Return the (x, y) coordinate for the center point of the cell that contains the specified text.  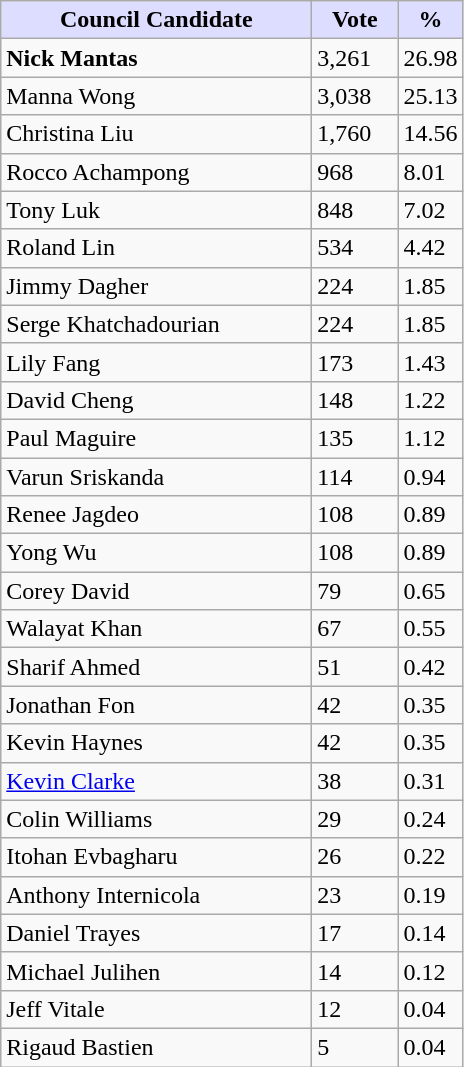
Jimmy Dagher (156, 286)
Lily Fang (156, 362)
0.55 (430, 629)
Rigaud Bastien (156, 1047)
0.14 (430, 933)
0.42 (430, 667)
7.02 (430, 210)
0.65 (430, 591)
3,038 (355, 96)
Yong Wu (156, 553)
Corey David (156, 591)
26 (355, 857)
Nick Mantas (156, 58)
Itohan Evbagharu (156, 857)
0.24 (430, 819)
79 (355, 591)
23 (355, 895)
173 (355, 362)
Manna Wong (156, 96)
% (430, 20)
Roland Lin (156, 248)
Varun Sriskanda (156, 477)
8.01 (430, 172)
114 (355, 477)
Rocco Achampong (156, 172)
Anthony Internicola (156, 895)
848 (355, 210)
3,261 (355, 58)
968 (355, 172)
Vote (355, 20)
0.94 (430, 477)
25.13 (430, 96)
14.56 (430, 134)
Colin Williams (156, 819)
Walayat Khan (156, 629)
Paul Maguire (156, 438)
Renee Jagdeo (156, 515)
1.43 (430, 362)
135 (355, 438)
Kevin Clarke (156, 781)
Council Candidate (156, 20)
Serge Khatchadourian (156, 324)
0.12 (430, 971)
Christina Liu (156, 134)
Michael Julihen (156, 971)
Kevin Haynes (156, 743)
1.12 (430, 438)
38 (355, 781)
1.22 (430, 400)
67 (355, 629)
26.98 (430, 58)
0.31 (430, 781)
534 (355, 248)
0.22 (430, 857)
17 (355, 933)
Jonathan Fon (156, 705)
51 (355, 667)
Daniel Trayes (156, 933)
12 (355, 1009)
5 (355, 1047)
Jeff Vitale (156, 1009)
David Cheng (156, 400)
4.42 (430, 248)
1,760 (355, 134)
0.19 (430, 895)
Sharif Ahmed (156, 667)
29 (355, 819)
148 (355, 400)
Tony Luk (156, 210)
14 (355, 971)
